Detect which cell encompasses the target text, then output its (X, Y) center coordinate. 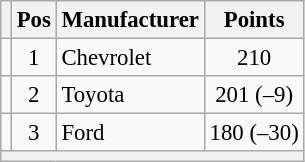
1 (34, 58)
3 (34, 133)
2 (34, 95)
Toyota (130, 95)
Manufacturer (130, 20)
Ford (130, 133)
Pos (34, 20)
210 (254, 58)
Chevrolet (130, 58)
180 (–30) (254, 133)
201 (–9) (254, 95)
Points (254, 20)
